Search for the cell housing the specified text and yield its (X, Y) center coordinate. 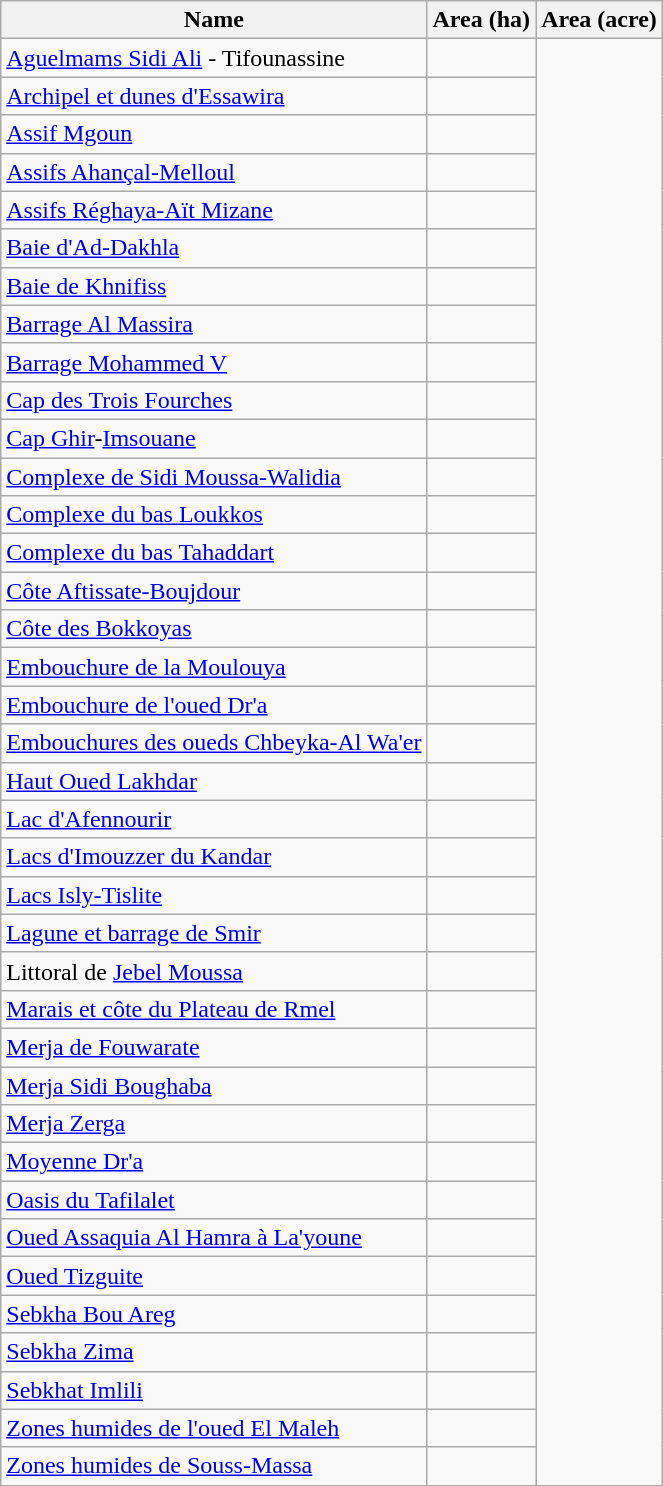
Lacs d'Imouzzer du Kandar (214, 857)
Assifs Ahançal-Melloul (214, 172)
Merja Zerga (214, 1124)
Embouchure de la Moulouya (214, 667)
Area (ha) (482, 20)
Sebkha Bou Areg (214, 1314)
Cap Ghir-Imsouane (214, 438)
Littoral de Jebel Moussa (214, 971)
Marais et côte du Plateau de Rmel (214, 1009)
Baie d'Ad-Dakhla (214, 248)
Embouchure de l'oued Dr'a (214, 705)
Area (acre) (600, 20)
Name (214, 20)
Zones humides de Souss-Massa (214, 1466)
Sebkhat Imlili (214, 1390)
Complexe du bas Tahaddart (214, 553)
Complexe du bas Loukkos (214, 515)
Cap des Trois Fourches (214, 400)
Merja Sidi Boughaba (214, 1085)
Haut Oued Lakhdar (214, 781)
Complexe de Sidi Moussa-Walidia (214, 477)
Côte Aftissate-Boujdour (214, 591)
Embouchures des oueds Chbeyka-Al Wa'er (214, 743)
Barrage Al Massira (214, 324)
Côte des Bokkoyas (214, 629)
Merja de Fouwarate (214, 1047)
Lacs Isly-Tislite (214, 895)
Assif Mgoun (214, 134)
Barrage Mohammed V (214, 362)
Baie de Khnifiss (214, 286)
Sebkha Zima (214, 1352)
Lagune et barrage de Smir (214, 933)
Archipel et dunes d'Essawira (214, 96)
Zones humides de l'oued El Maleh (214, 1428)
Oued Tizguite (214, 1276)
Oasis du Tafilalet (214, 1200)
Moyenne Dr'a (214, 1162)
Lac d'Afennourir (214, 819)
Assifs Réghaya-Aït Mizane (214, 210)
Oued Assaquia Al Hamra à La'youne (214, 1238)
Aguelmams Sidi Ali - Tifounassine (214, 58)
